Return (X, Y) of the center of cell containing provided text 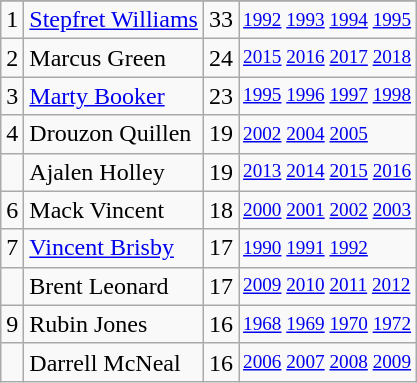
4 (12, 134)
7 (12, 248)
Marcus Green (114, 58)
24 (220, 58)
1990 1991 1992 (326, 248)
6 (12, 210)
9 (12, 324)
2013 2014 2015 2016 (326, 172)
Mack Vincent (114, 210)
Stepfret Williams (114, 20)
2006 2007 2008 2009 (326, 362)
18 (220, 210)
Darrell McNeal (114, 362)
1992 1993 1994 1995 (326, 20)
Vincent Brisby (114, 248)
Ajalen Holley (114, 172)
Rubin Jones (114, 324)
Brent Leonard (114, 286)
1995 1996 1997 1998 (326, 96)
Drouzon Quillen (114, 134)
Marty Booker (114, 96)
2009 2010 2011 2012 (326, 286)
23 (220, 96)
1 (12, 20)
2015 2016 2017 2018 (326, 58)
2 (12, 58)
2002 2004 2005 (326, 134)
33 (220, 20)
1968 1969 1970 1972 (326, 324)
2000 2001 2002 2003 (326, 210)
3 (12, 96)
